Determine the [x, y] coordinate at the center of the cell enclosing the given text.  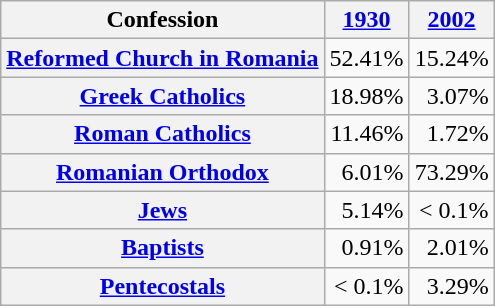
3.07% [452, 96]
6.01% [366, 172]
18.98% [366, 96]
52.41% [366, 58]
2002 [452, 20]
73.29% [452, 172]
5.14% [366, 210]
Roman Catholics [162, 134]
1930 [366, 20]
3.29% [452, 286]
Romanian Orthodox [162, 172]
Reformed Church in Romania [162, 58]
Baptists [162, 248]
Greek Catholics [162, 96]
Confession [162, 20]
1.72% [452, 134]
Pentecostals [162, 286]
0.91% [366, 248]
15.24% [452, 58]
Jews [162, 210]
2.01% [452, 248]
11.46% [366, 134]
